From the cell containing the given text, extract its center point as (x, y) coordinate. 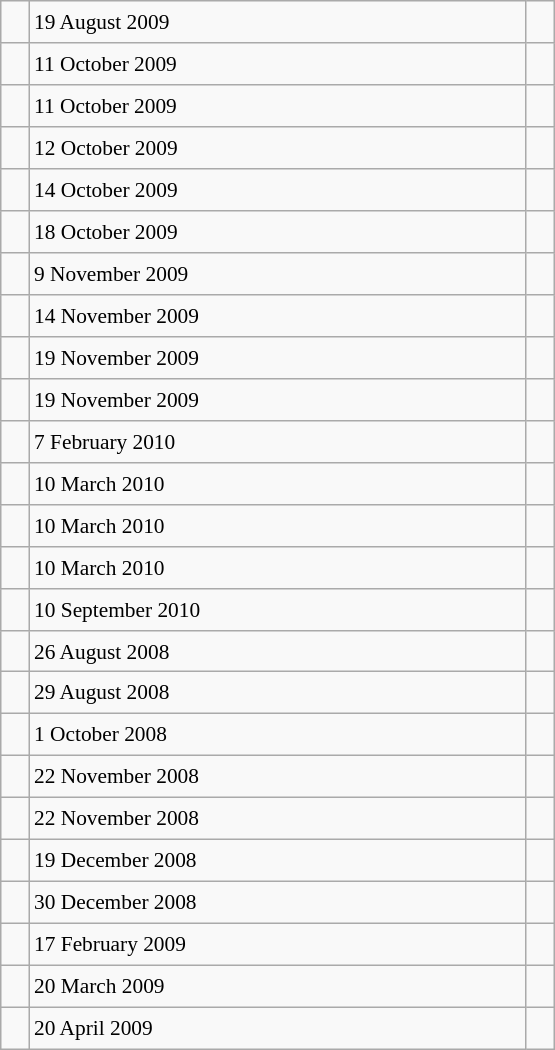
1 October 2008 (278, 735)
18 October 2009 (278, 232)
12 October 2009 (278, 148)
19 August 2009 (278, 22)
9 November 2009 (278, 274)
10 September 2010 (278, 609)
20 March 2009 (278, 986)
26 August 2008 (278, 651)
29 August 2008 (278, 693)
14 October 2009 (278, 190)
30 December 2008 (278, 903)
17 February 2009 (278, 945)
19 December 2008 (278, 861)
14 November 2009 (278, 316)
7 February 2010 (278, 441)
20 April 2009 (278, 1028)
